Find where the given text appears and provide that cell's center as [x, y] coordinate. 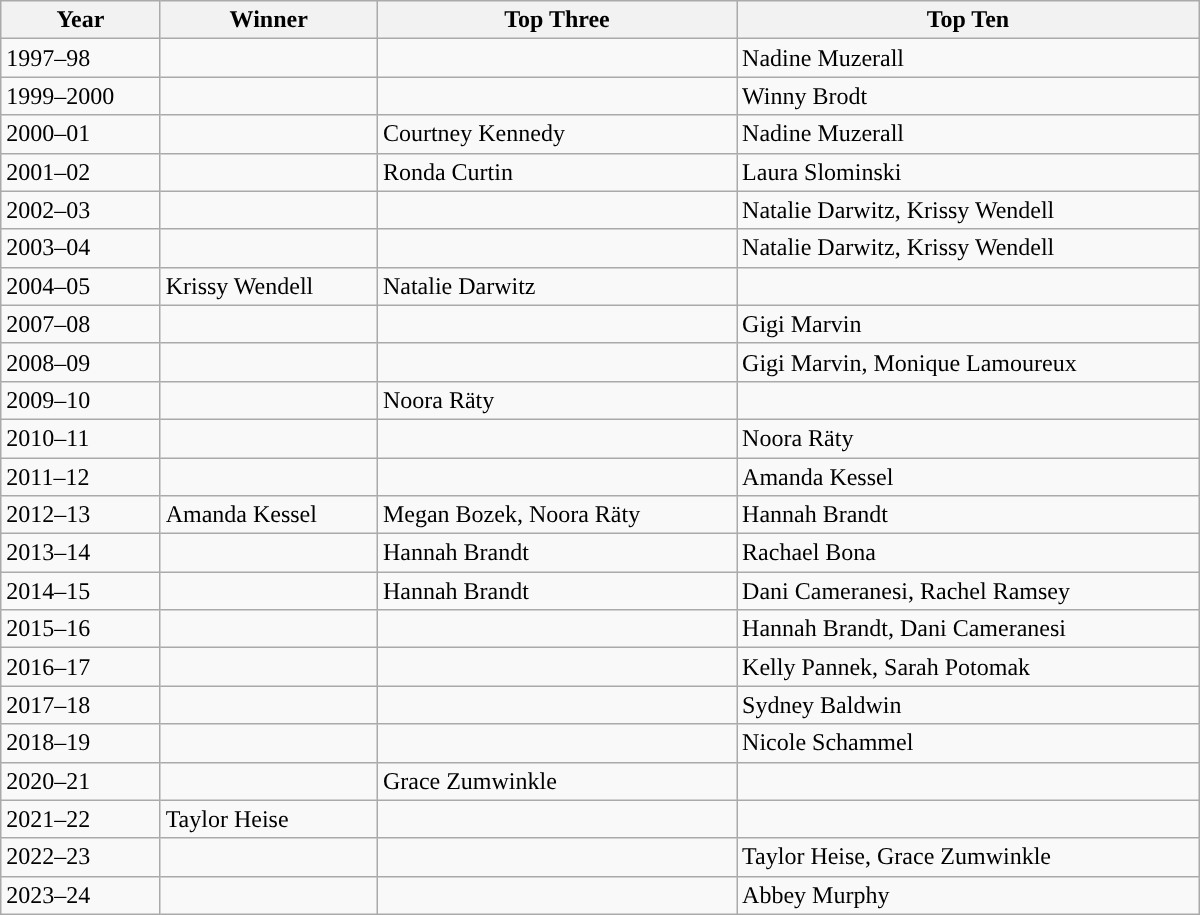
Top Ten [968, 20]
2014–15 [80, 591]
Dani Cameranesi, Rachel Ramsey [968, 591]
Kelly Pannek, Sarah Potomak [968, 667]
2004–05 [80, 286]
Year [80, 20]
Rachael Bona [968, 553]
2007–08 [80, 324]
2008–09 [80, 362]
Gigi Marvin [968, 324]
Winny Brodt [968, 96]
Ronda Curtin [556, 172]
Top Three [556, 20]
2023–24 [80, 895]
2017–18 [80, 705]
Taylor Heise [268, 819]
2003–04 [80, 248]
Krissy Wendell [268, 286]
2001–02 [80, 172]
2000–01 [80, 134]
2012–13 [80, 515]
2021–22 [80, 819]
Nicole Schammel [968, 743]
1999–2000 [80, 96]
Winner [268, 20]
Hannah Brandt, Dani Cameranesi [968, 629]
2015–16 [80, 629]
2022–23 [80, 857]
Grace Zumwinkle [556, 781]
Sydney Baldwin [968, 705]
2010–11 [80, 438]
1997–98 [80, 58]
2020–21 [80, 781]
2018–19 [80, 743]
2009–10 [80, 400]
Abbey Murphy [968, 895]
2011–12 [80, 477]
Laura Slominski [968, 172]
2002–03 [80, 210]
Megan Bozek, Noora Räty [556, 515]
Gigi Marvin, Monique Lamoureux [968, 362]
2013–14 [80, 553]
Natalie Darwitz [556, 286]
Courtney Kennedy [556, 134]
2016–17 [80, 667]
Taylor Heise, Grace Zumwinkle [968, 857]
